Detect which cell encompasses the target text, then output its [X, Y] center coordinate. 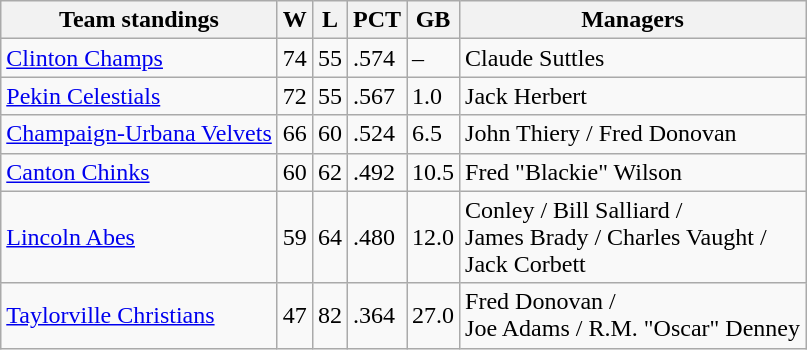
10.5 [432, 172]
64 [330, 237]
.480 [376, 237]
Claude Suttles [633, 58]
Conley / Bill Salliard / James Brady / Charles Vaught / Jack Corbett [633, 237]
72 [294, 96]
66 [294, 134]
Fred Donovan /Joe Adams / R.M. "Oscar" Denney [633, 316]
82 [330, 316]
1.0 [432, 96]
Taylorville Christians [140, 316]
Team standings [140, 20]
– [432, 58]
Managers [633, 20]
PCT [376, 20]
.492 [376, 172]
74 [294, 58]
.364 [376, 316]
Canton Chinks [140, 172]
47 [294, 316]
12.0 [432, 237]
62 [330, 172]
W [294, 20]
Pekin Celestials [140, 96]
GB [432, 20]
Champaign-Urbana Velvets [140, 134]
L [330, 20]
Jack Herbert [633, 96]
Clinton Champs [140, 58]
Fred "Blackie" Wilson [633, 172]
.524 [376, 134]
.567 [376, 96]
Lincoln Abes [140, 237]
6.5 [432, 134]
.574 [376, 58]
59 [294, 237]
27.0 [432, 316]
John Thiery / Fred Donovan [633, 134]
